For the text-containing cell, return its midpoint in (X, Y) coordinate format. 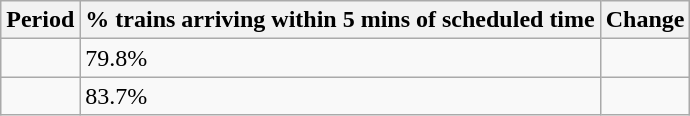
83.7% (340, 96)
% trains arriving within 5 mins of scheduled time (340, 20)
79.8% (340, 58)
Period (40, 20)
Change (645, 20)
